Output the (x, y) coordinate of the center of the cell containing the given text.  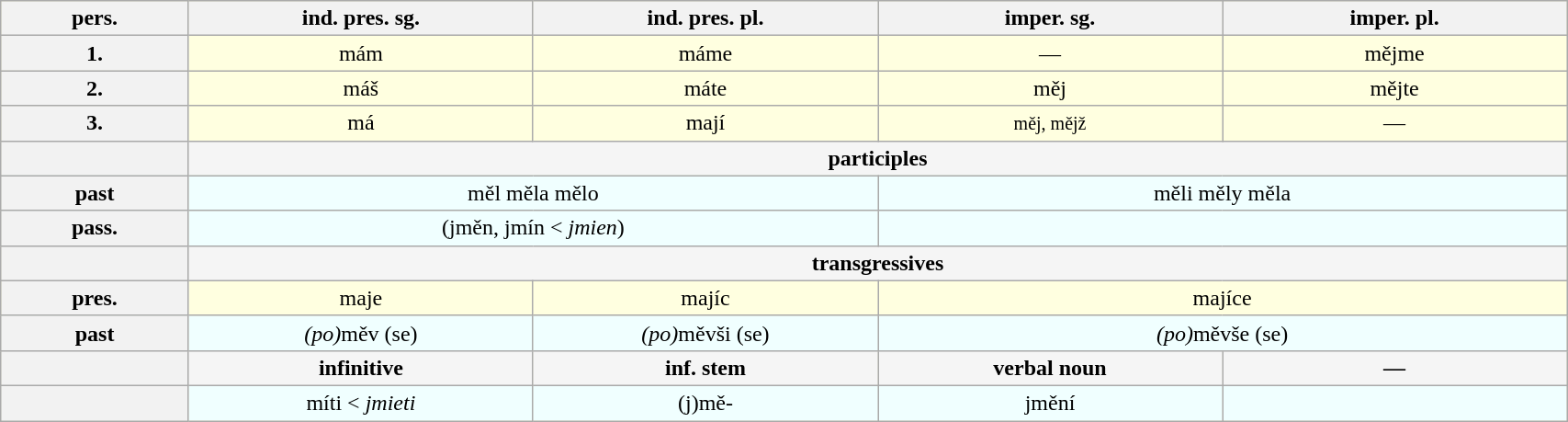
měli měly měla (1223, 193)
mějme (1394, 53)
mají (705, 123)
(po)měv (se) (360, 333)
máš (360, 88)
jmění (1051, 403)
mějte (1394, 88)
(po)měvši (se) (705, 333)
participles (877, 158)
ind. pres. pl. (705, 18)
3. (96, 123)
imper. pl. (1394, 18)
maje (360, 298)
1. (96, 53)
měl měla mělo (533, 193)
verbal noun (1051, 368)
míti < jmieti (360, 403)
imper. sg. (1051, 18)
má (360, 123)
ind. pres. sg. (360, 18)
transgressives (877, 263)
(po)měvše (se) (1223, 333)
máme (705, 53)
máte (705, 88)
inf. stem (705, 368)
měj (1051, 88)
2. (96, 88)
pres. (96, 298)
měj, mějž (1051, 123)
(j)mě- (705, 403)
infinitive (360, 368)
majíce (1223, 298)
mám (360, 53)
majíc (705, 298)
pers. (96, 18)
(jměn, jmín < jmien) (533, 228)
pass. (96, 228)
